Determine the [x, y] coordinate at the center of the cell enclosing the given text.  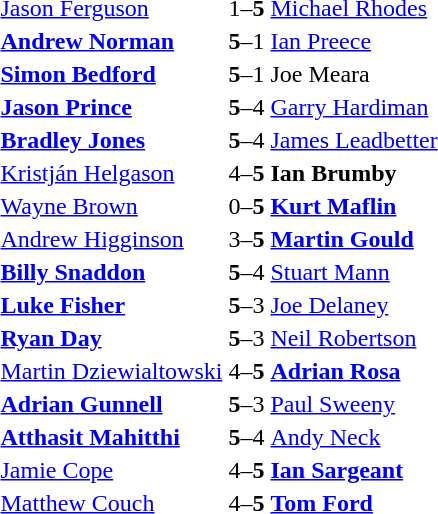
3–5 [246, 239]
0–5 [246, 206]
